Locate the cell with the specified text and output its (X, Y) center coordinate. 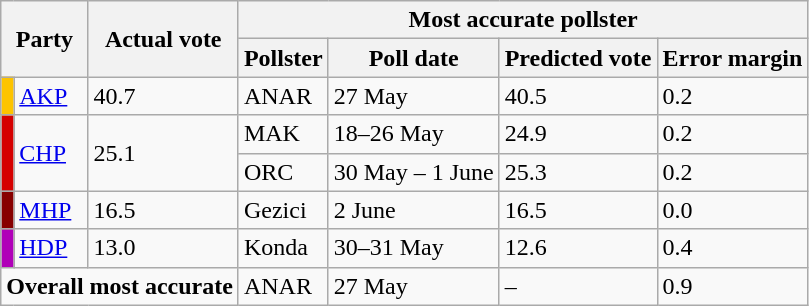
Most accurate pollster (522, 20)
Overall most accurate (120, 286)
Pollster (283, 58)
18–26 May (414, 134)
MAK (283, 134)
13.0 (163, 248)
HDP (51, 248)
Actual vote (163, 39)
Gezici (283, 210)
0.0 (732, 210)
40.7 (163, 96)
Predicted vote (578, 58)
MHP (51, 210)
24.9 (578, 134)
Error margin (732, 58)
CHP (51, 153)
12.6 (578, 248)
Party (44, 39)
0.4 (732, 248)
25.3 (578, 172)
30 May – 1 June (414, 172)
Poll date (414, 58)
Konda (283, 248)
ORC (283, 172)
AKP (51, 96)
25.1 (163, 153)
40.5 (578, 96)
– (578, 286)
30–31 May (414, 248)
2 June (414, 210)
0.9 (732, 286)
